Search for the cell housing the specified text and yield its (X, Y) center coordinate. 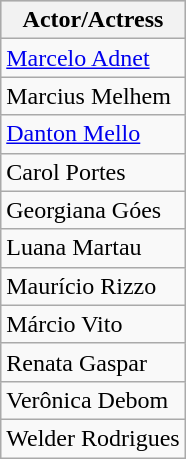
Carol Portes (93, 172)
Luana Martau (93, 248)
Marcius Melhem (93, 96)
Marcelo Adnet (93, 58)
Actor/Actress (93, 20)
Danton Mello (93, 134)
Welder Rodrigues (93, 438)
Márcio Vito (93, 324)
Verônica Debom (93, 400)
Georgiana Góes (93, 210)
Renata Gaspar (93, 362)
Maurício Rizzo (93, 286)
